Search for the cell housing the specified text and yield its (x, y) center coordinate. 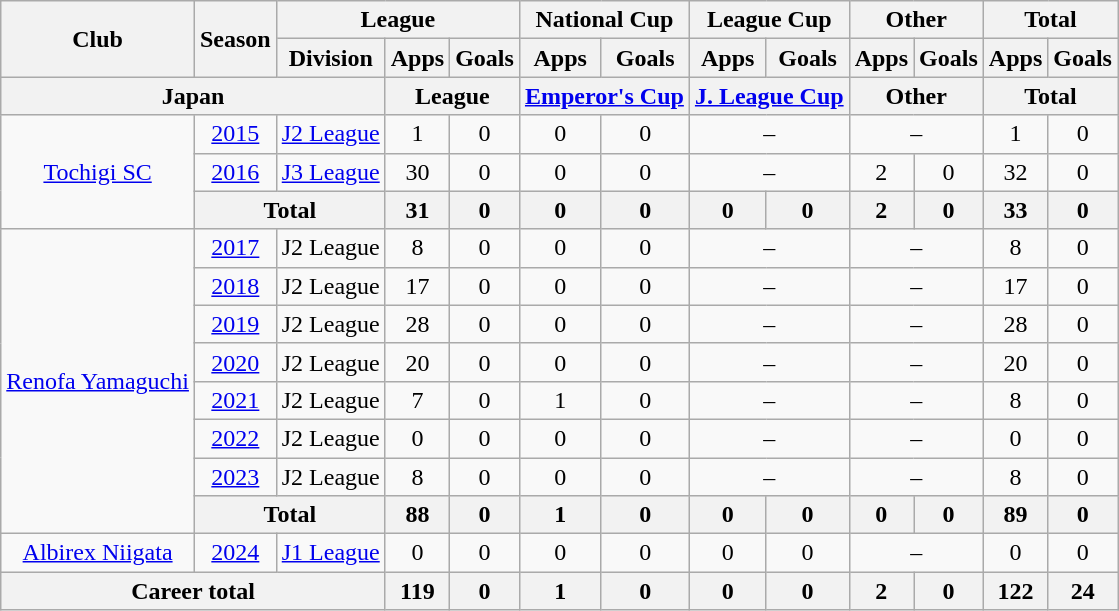
National Cup (604, 20)
Tochigi SC (98, 172)
2018 (235, 286)
2016 (235, 172)
24 (1083, 591)
32 (1015, 172)
119 (417, 591)
2024 (235, 553)
2021 (235, 400)
2023 (235, 477)
Career total (193, 591)
Japan (193, 96)
J. League Cup (769, 96)
Season (235, 39)
31 (417, 210)
89 (1015, 515)
League Cup (769, 20)
J1 League (330, 553)
Emperor's Cup (604, 96)
33 (1015, 210)
122 (1015, 591)
Division (330, 58)
2020 (235, 362)
30 (417, 172)
J3 League (330, 172)
2022 (235, 438)
2017 (235, 248)
Albirex Niigata (98, 553)
2015 (235, 134)
2019 (235, 324)
88 (417, 515)
Club (98, 39)
Renofa Yamaguchi (98, 381)
7 (417, 400)
